For the text-containing cell, return its midpoint in (x, y) coordinate format. 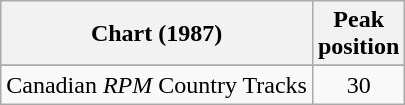
Peakposition (358, 34)
30 (358, 85)
Chart (1987) (157, 34)
Canadian RPM Country Tracks (157, 85)
